Scan for the cell matching the given text and deliver its (X, Y) coordinate at center. 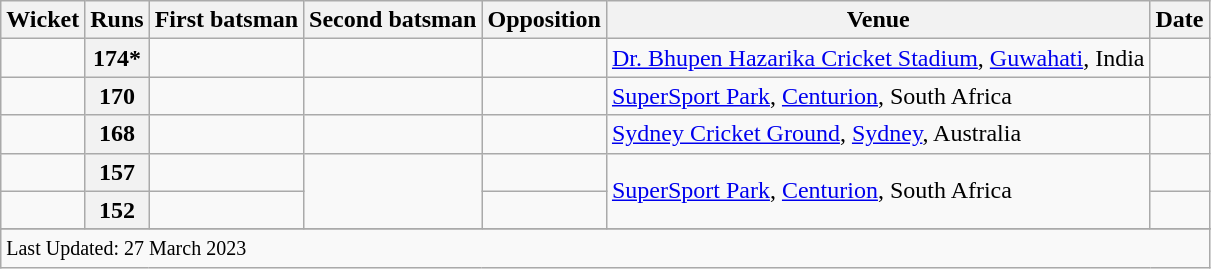
152 (117, 210)
157 (117, 172)
Sydney Cricket Ground, Sydney, Australia (878, 134)
Dr. Bhupen Hazarika Cricket Stadium, Guwahati, India (878, 58)
Wicket (43, 20)
Opposition (544, 20)
174* (117, 58)
168 (117, 134)
Date (1180, 20)
Second batsman (393, 20)
170 (117, 96)
Runs (117, 20)
Venue (878, 20)
First batsman (226, 20)
Last Updated: 27 March 2023 (605, 248)
